Search for the cell housing the specified text and yield its (X, Y) center coordinate. 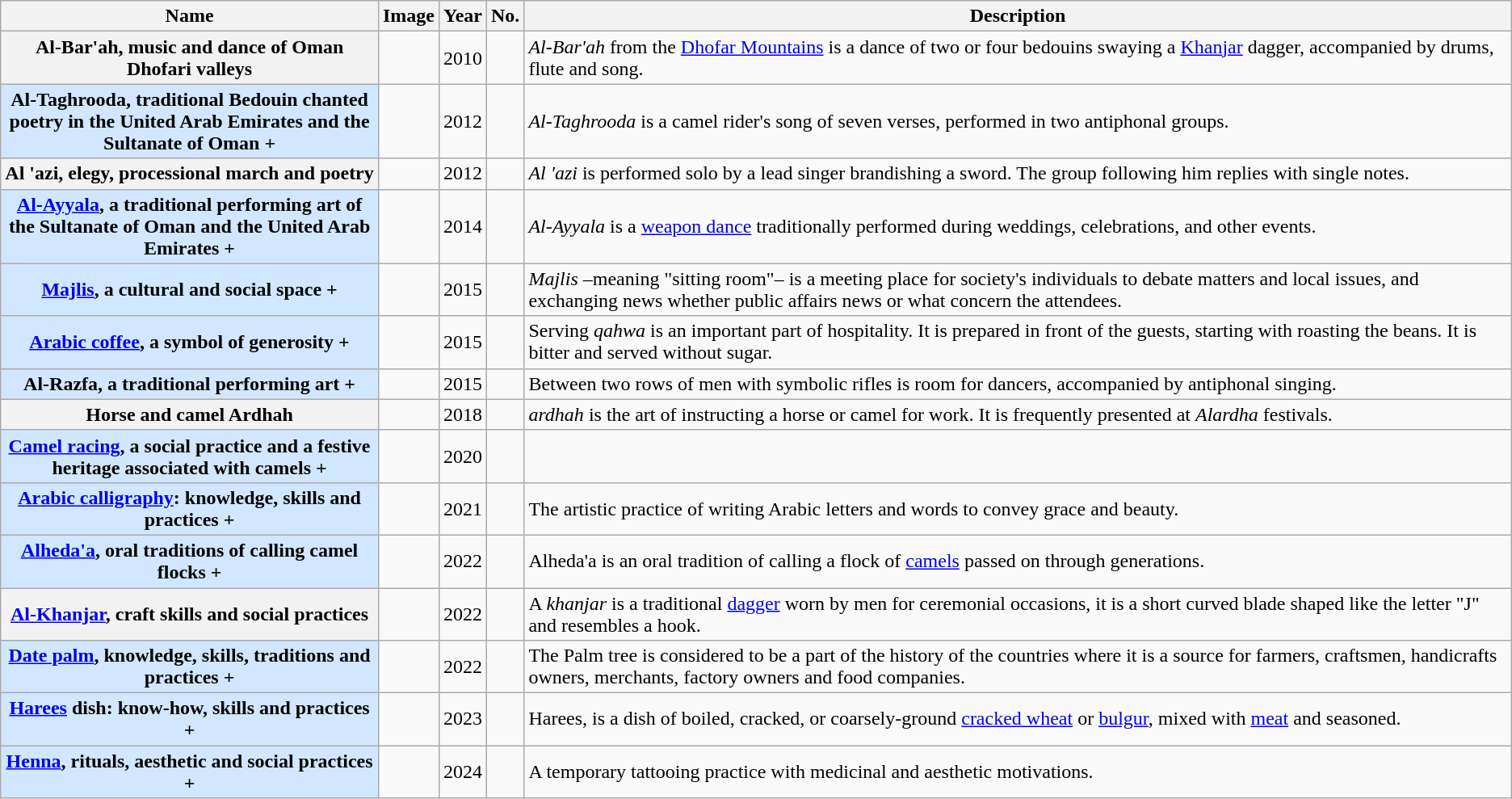
Al-Bar'ah, music and dance of Oman Dhofari valleys (190, 58)
Name (190, 16)
Description (1018, 16)
Horse and camel Ardhah (190, 414)
Arabic calligraphy: knowledge, skills and practices + (190, 509)
Al 'azi, elegy, processional march and poetry (190, 174)
Al 'azi is performed solo by a lead singer brandishing a sword. The group following him replies with single notes. (1018, 174)
Harees, is a dish of boiled, cracked, or coarsely-ground cracked wheat or bulgur, mixed with meat and seasoned. (1018, 719)
Arabic coffee, a symbol of generosity + (190, 343)
A khanjar is a traditional dagger worn by men for ceremonial occasions, it is a short curved blade shaped like the letter "J" and resembles a hook. (1018, 614)
2023 (462, 719)
2020 (462, 456)
Year (462, 16)
ardhah is the art of instructing a horse or camel for work. It is frequently presented at Alardha festivals. (1018, 414)
Between two rows of men with symbolic rifles is room for dancers, accompanied by antiphonal singing. (1018, 384)
Al-Taghrooda is a camel rider's song of seven verses, performed in two antiphonal groups. (1018, 121)
2014 (462, 226)
Al-Razfa, a traditional performing art + (190, 384)
2024 (462, 772)
Al-Bar'ah from the Dhofar Mountains is a dance of two or four bedouins swaying a Khanjar dagger, accompanied by drums, flute and song. (1018, 58)
Al-Khanjar, craft skills and social practices (190, 614)
Alheda'a, oral traditions of calling camel flocks + (190, 561)
2018 (462, 414)
No. (505, 16)
Image (409, 16)
The artistic practice of writing Arabic letters and words to convey grace and beauty. (1018, 509)
Camel racing, a social practice and a festive heritage associated with camels + (190, 456)
2010 (462, 58)
Harees dish: know-how, skills and practices + (190, 719)
2021 (462, 509)
Alheda'a is an oral tradition of calling a flock of camels passed on through generations. (1018, 561)
A temporary tattooing practice with medicinal and aesthetic motivations. (1018, 772)
Al-Taghrooda, traditional Bedouin chanted poetry in the United Arab Emirates and the Sultanate of Oman + (190, 121)
Majlis, a cultural and social space + (190, 289)
Al-Ayyala, a traditional performing art of the Sultanate of Oman and the United Arab Emirates + (190, 226)
Date palm, knowledge, skills, traditions and practices + (190, 667)
Al-Ayyala is a weapon dance traditionally performed during weddings, celebrations, and other events. (1018, 226)
Henna, rituals, aesthetic and social practices + (190, 772)
